For the text-containing cell, return its midpoint in (x, y) coordinate format. 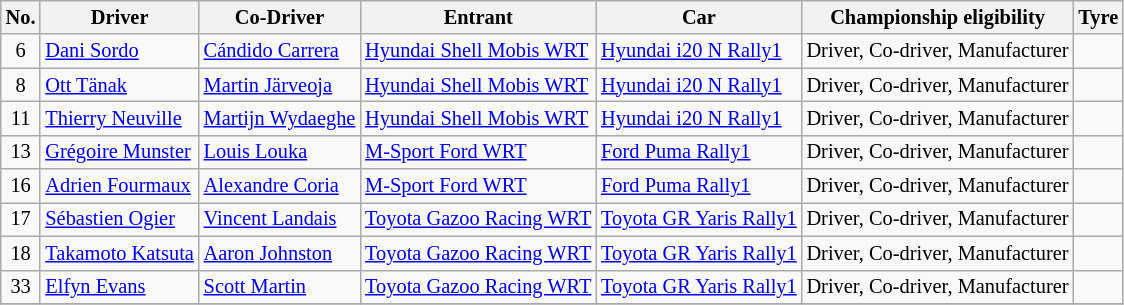
Louis Louka (280, 152)
Elfyn Evans (119, 287)
Driver (119, 17)
16 (21, 186)
Scott Martin (280, 287)
Entrant (478, 17)
18 (21, 253)
Cándido Carrera (280, 51)
Alexandre Coria (280, 186)
33 (21, 287)
Vincent Landais (280, 219)
Dani Sordo (119, 51)
Championship eligibility (938, 17)
Tyre (1098, 17)
Sébastien Ogier (119, 219)
8 (21, 85)
Grégoire Munster (119, 152)
Aaron Johnston (280, 253)
13 (21, 152)
Martijn Wydaeghe (280, 118)
11 (21, 118)
17 (21, 219)
Ott Tänak (119, 85)
Takamoto Katsuta (119, 253)
Adrien Fourmaux (119, 186)
6 (21, 51)
Martin Järveoja (280, 85)
Car (698, 17)
Thierry Neuville (119, 118)
Co-Driver (280, 17)
No. (21, 17)
